Capture the cell that displays the provided text and extract its (x, y) central coordinate. 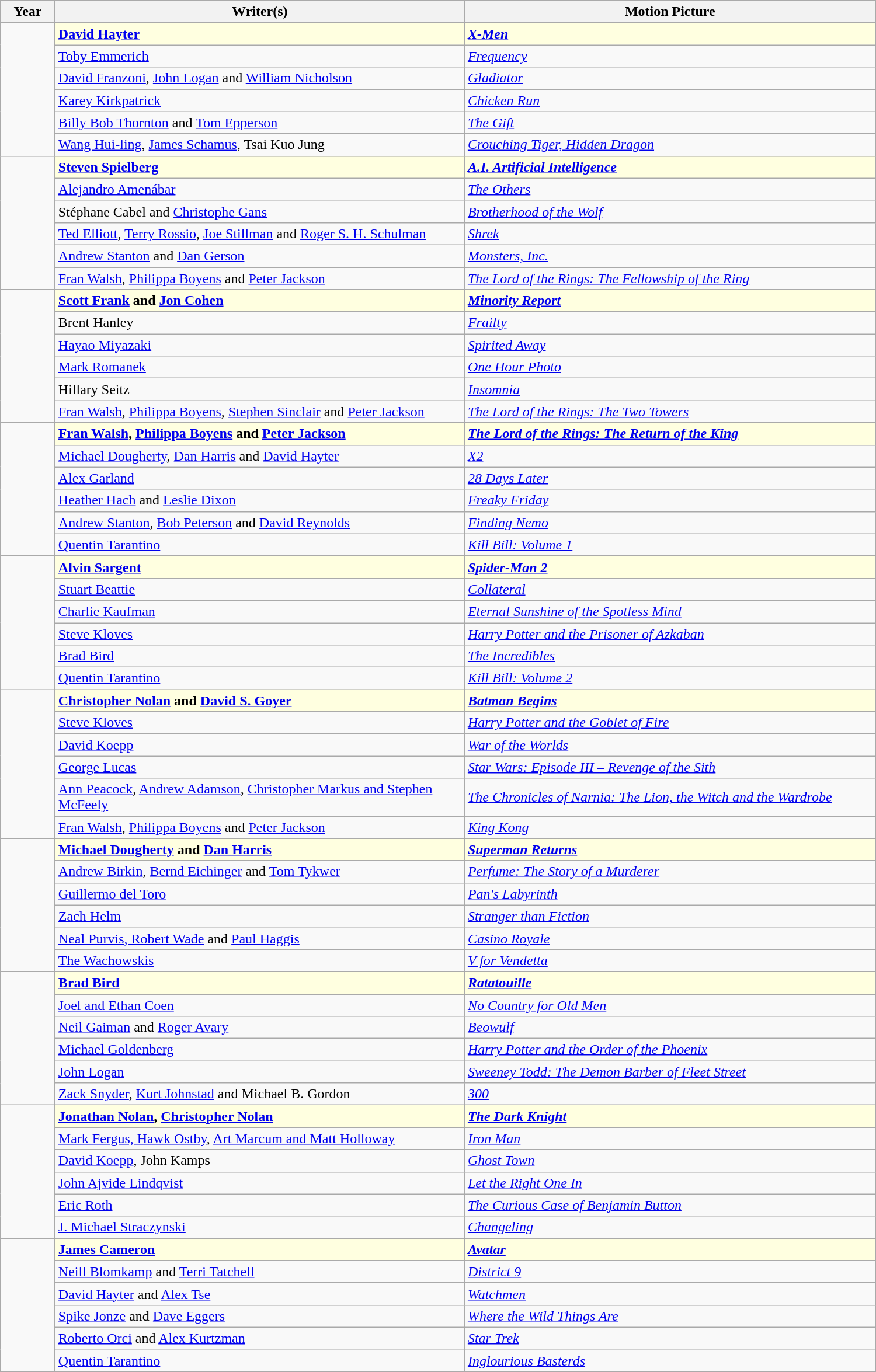
Charlie Kaufman (259, 611)
David Hayter (259, 34)
J. Michael Straczynski (259, 1227)
Star Trek (670, 1338)
Mark Fergus, Hawk Ostby, Art Marcum and Matt Holloway (259, 1138)
Harry Potter and the Prisoner of Azkaban (670, 633)
King Kong (670, 827)
The Dark Knight (670, 1116)
Hillary Seitz (259, 389)
War of the Worlds (670, 745)
Batman Begins (670, 701)
Joel and Ethan Coen (259, 1005)
Casino Royale (670, 938)
Ratatouille (670, 983)
One Hour Photo (670, 367)
Roberto Orci and Alex Kurtzman (259, 1338)
Wang Hui-ling, James Schamus, Tsai Kuo Jung (259, 145)
Frailty (670, 323)
V for Vendetta (670, 960)
Karey Kirkpatrick (259, 100)
David Franzoni, John Logan and William Nicholson (259, 78)
Toby Emmerich (259, 56)
Monsters, Inc. (670, 256)
Changeling (670, 1227)
Andrew Birkin, Bernd Eichinger and Tom Tykwer (259, 872)
300 (670, 1094)
Steven Spielberg (259, 167)
Brotherhood of the Wolf (670, 211)
The Gift (670, 123)
Fran Walsh, Philippa Boyens, Stephen Sinclair and Peter Jackson (259, 412)
The Wachowskis (259, 960)
Heather Hach and Leslie Dixon (259, 500)
Ann Peacock, Andrew Adamson, Christopher Markus and Stephen McFeely (259, 798)
Eric Roth (259, 1205)
Harry Potter and the Order of the Phoenix (670, 1050)
James Cameron (259, 1249)
Stranger than Fiction (670, 916)
Brent Hanley (259, 323)
The Lord of the Rings: The Two Towers (670, 412)
Alvin Sargent (259, 567)
Watchmen (670, 1294)
John Ajvide Lindqvist (259, 1183)
Zack Snyder, Kurt Johnstad and Michael B. Gordon (259, 1094)
Crouching Tiger, Hidden Dragon (670, 145)
Andrew Stanton, Bob Peterson and David Reynolds (259, 523)
Minority Report (670, 301)
Shrek (670, 234)
Avatar (670, 1249)
Kill Bill: Volume 2 (670, 678)
Zach Helm (259, 916)
Scott Frank and Jon Cohen (259, 301)
Andrew Stanton and Dan Gerson (259, 256)
District 9 (670, 1272)
Motion Picture (670, 12)
A.I. Artificial Intelligence (670, 167)
The Incredibles (670, 656)
Christopher Nolan and David S. Goyer (259, 701)
Superman Returns (670, 849)
Beowulf (670, 1028)
Chicken Run (670, 100)
No Country for Old Men (670, 1005)
Collateral (670, 589)
Insomnia (670, 389)
Ted Elliott, Terry Rossio, Joe Stillman and Roger S. H. Schulman (259, 234)
Billy Bob Thornton and Tom Epperson (259, 123)
Spike Jonze and Dave Eggers (259, 1316)
Guillermo del Toro (259, 894)
David Koepp, John Kamps (259, 1161)
Spider-Man 2 (670, 567)
Michael Dougherty and Dan Harris (259, 849)
The Lord of the Rings: The Fellowship of the Ring (670, 278)
Freaky Friday (670, 500)
Neal Purvis, Robert Wade and Paul Haggis (259, 938)
Alejandro Amenábar (259, 189)
John Logan (259, 1072)
Stuart Beattie (259, 589)
David Hayter and Alex Tse (259, 1294)
The Lord of the Rings: The Return of the King (670, 434)
Where the Wild Things Are (670, 1316)
28 Days Later (670, 478)
Michael Dougherty, Dan Harris and David Hayter (259, 456)
Eternal Sunshine of the Spotless Mind (670, 611)
Ghost Town (670, 1161)
Stéphane Cabel and Christophe Gans (259, 211)
George Lucas (259, 767)
Jonathan Nolan, Christopher Nolan (259, 1116)
Frequency (670, 56)
Iron Man (670, 1138)
Inglourious Basterds (670, 1361)
Michael Goldenberg (259, 1050)
Star Wars: Episode III – Revenge of the Sith (670, 767)
Harry Potter and the Goblet of Fire (670, 723)
Writer(s) (259, 12)
Kill Bill: Volume 1 (670, 545)
Mark Romanek (259, 367)
Gladiator (670, 78)
The Chronicles of Narnia: The Lion, the Witch and the Wardrobe (670, 798)
David Koepp (259, 745)
Neill Blomkamp and Terri Tatchell (259, 1272)
Neil Gaiman and Roger Avary (259, 1028)
X-Men (670, 34)
The Others (670, 189)
Let the Right One In (670, 1183)
Pan's Labyrinth (670, 894)
Alex Garland (259, 478)
X2 (670, 456)
Year (28, 12)
Perfume: The Story of a Murderer (670, 872)
Sweeney Todd: The Demon Barber of Fleet Street (670, 1072)
Spirited Away (670, 345)
The Curious Case of Benjamin Button (670, 1205)
Hayao Miyazaki (259, 345)
Finding Nemo (670, 523)
